Locate the cell with the specified text and output its [x, y] center coordinate. 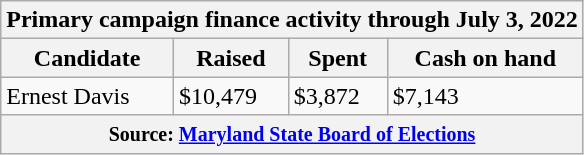
$3,872 [338, 96]
Spent [338, 58]
Source: Maryland State Board of Elections [292, 134]
Primary campaign finance activity through July 3, 2022 [292, 20]
$7,143 [485, 96]
Raised [232, 58]
Ernest Davis [88, 96]
Candidate [88, 58]
Cash on hand [485, 58]
$10,479 [232, 96]
